Scan for the cell matching the given text and deliver its [X, Y] coordinate at center. 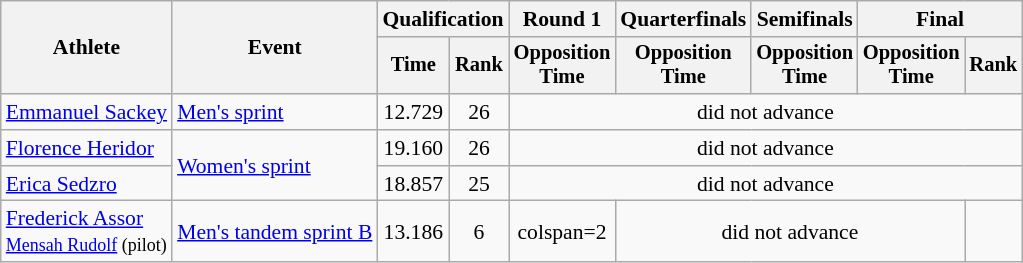
Emmanuel Sackey [86, 112]
19.160 [413, 148]
Time [413, 66]
Athlete [86, 48]
Erica Sedzro [86, 184]
Qualification [442, 19]
Men's tandem sprint B [274, 232]
Semifinals [804, 19]
6 [479, 232]
Final [940, 19]
Florence Heridor [86, 148]
12.729 [413, 112]
18.857 [413, 184]
25 [479, 184]
colspan=2 [562, 232]
13.186 [413, 232]
Frederick AssorMensah Rudolf (pilot) [86, 232]
Quarterfinals [683, 19]
Event [274, 48]
Men's sprint [274, 112]
Round 1 [562, 19]
Women's sprint [274, 166]
